Provide the [X, Y] coordinate of the cell's center where the given text is located.  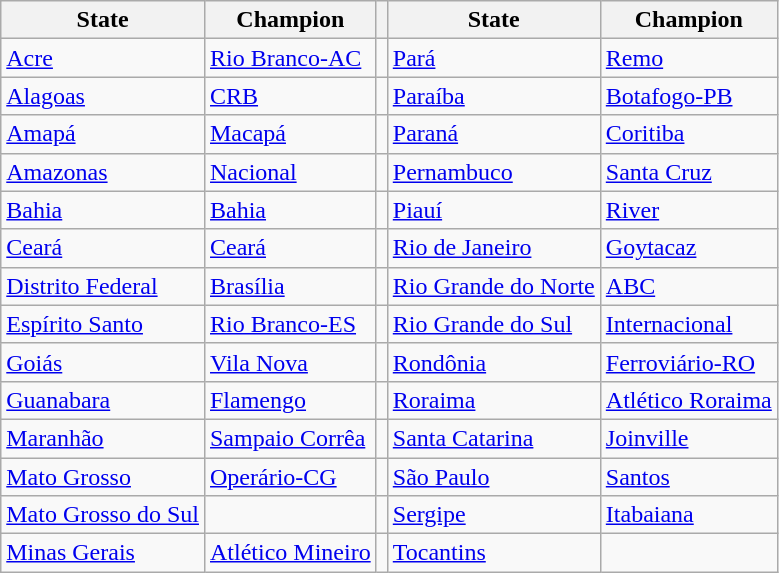
Paraná [494, 134]
Amapá [103, 134]
Operário-CG [290, 477]
Pará [494, 58]
Sergipe [494, 515]
Atlético Roraima [688, 400]
Santos [688, 477]
Acre [103, 58]
Rio Branco-AC [290, 58]
São Paulo [494, 477]
Rio de Janeiro [494, 248]
Distrito Federal [103, 286]
Pernambuco [494, 172]
Sampaio Corrêa [290, 438]
Vila Nova [290, 362]
Itabaiana [688, 515]
Tocantins [494, 553]
River [688, 210]
CRB [290, 96]
Piauí [494, 210]
Brasília [290, 286]
Ferroviário-RO [688, 362]
Roraima [494, 400]
ABC [688, 286]
Nacional [290, 172]
Alagoas [103, 96]
Maranhão [103, 438]
Mato Grosso do Sul [103, 515]
Santa Cruz [688, 172]
Rio Grande do Norte [494, 286]
Amazonas [103, 172]
Mato Grosso [103, 477]
Goiás [103, 362]
Remo [688, 58]
Santa Catarina [494, 438]
Paraíba [494, 96]
Macapá [290, 134]
Coritiba [688, 134]
Rio Grande do Sul [494, 324]
Minas Gerais [103, 553]
Rio Branco-ES [290, 324]
Flamengo [290, 400]
Internacional [688, 324]
Joinville [688, 438]
Atlético Mineiro [290, 553]
Espírito Santo [103, 324]
Guanabara [103, 400]
Goytacaz [688, 248]
Rondônia [494, 362]
Botafogo-PB [688, 96]
